Pinpoint the cell where the given text exists, returning its [x, y] midpoint coordinate. 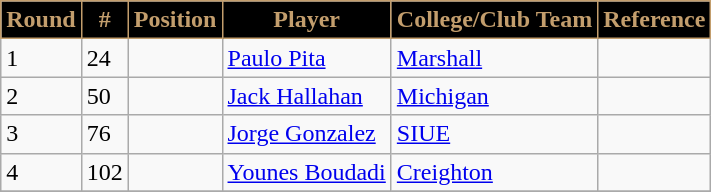
Reference [654, 20]
24 [104, 58]
50 [104, 96]
4 [41, 172]
Creighton [494, 172]
2 [41, 96]
3 [41, 134]
Jorge Gonzalez [306, 134]
# [104, 20]
Round [41, 20]
Jack Hallahan [306, 96]
SIUE [494, 134]
76 [104, 134]
Michigan [494, 96]
Younes Boudadi [306, 172]
Marshall [494, 58]
Paulo Pita [306, 58]
Position [175, 20]
Player [306, 20]
102 [104, 172]
College/Club Team [494, 20]
1 [41, 58]
